Return the (x, y) coordinate for the center point of the cell that contains the specified text.  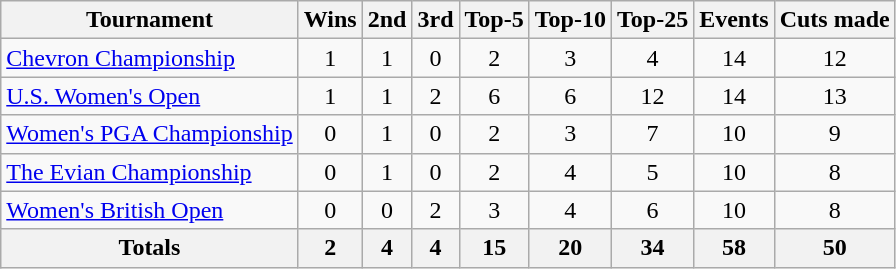
20 (570, 248)
7 (652, 134)
Cuts made (834, 20)
58 (734, 248)
15 (494, 248)
Top-5 (494, 20)
Tournament (150, 20)
9 (834, 134)
Chevron Championship (150, 58)
Women's PGA Championship (150, 134)
Totals (150, 248)
50 (834, 248)
34 (652, 248)
5 (652, 172)
Women's British Open (150, 210)
3rd (436, 20)
Top-25 (652, 20)
Events (734, 20)
2nd (387, 20)
13 (834, 96)
The Evian Championship (150, 172)
U.S. Women's Open (150, 96)
Top-10 (570, 20)
Wins (330, 20)
